Pinpoint the cell where the given text exists, returning its [X, Y] midpoint coordinate. 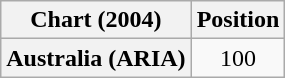
Position [238, 20]
100 [238, 58]
Chart (2004) [96, 20]
Australia (ARIA) [96, 58]
